Return (X, Y) of the center of cell containing provided text 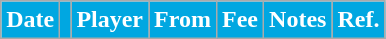
Fee (240, 20)
Notes (298, 20)
Player (110, 20)
From (183, 20)
Ref. (358, 20)
Date (30, 20)
